From the cell containing the given text, extract its center point as [x, y] coordinate. 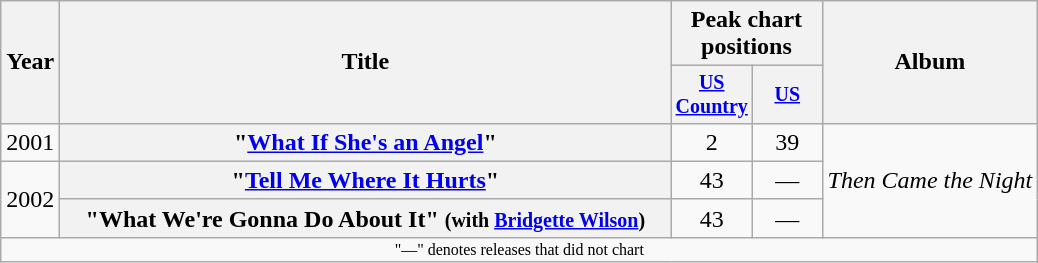
2001 [30, 142]
"—" denotes releases that did not chart [520, 249]
Title [366, 62]
US Country [712, 94]
2002 [30, 199]
Then Came the Night [930, 180]
2 [712, 142]
39 [788, 142]
"What We're Gonna Do About It" (with Bridgette Wilson) [366, 218]
Year [30, 62]
"Tell Me Where It Hurts" [366, 180]
US [788, 94]
Album [930, 62]
"What If She's an Angel" [366, 142]
Peak chartpositions [746, 34]
